Return [X, Y] of the center of cell containing provided text 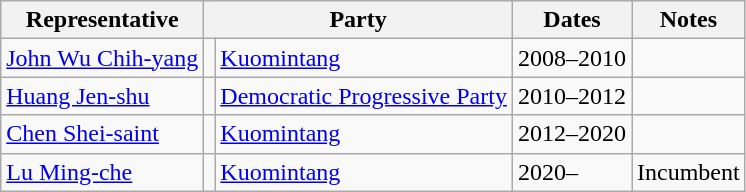
Chen Shei-saint [102, 134]
Incumbent [689, 172]
2020– [572, 172]
2010–2012 [572, 96]
Democratic Progressive Party [364, 96]
Representative [102, 20]
Notes [689, 20]
Huang Jen-shu [102, 96]
2008–2010 [572, 58]
John Wu Chih-yang [102, 58]
Lu Ming-che [102, 172]
2012–2020 [572, 134]
Dates [572, 20]
Party [358, 20]
